Detect which cell encompasses the target text, then output its [X, Y] center coordinate. 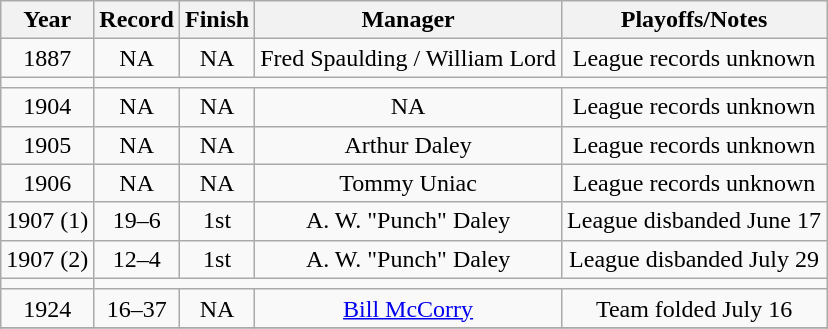
League disbanded July 29 [694, 259]
1907 (2) [48, 259]
Playoffs/Notes [694, 20]
12–4 [137, 259]
Record [137, 20]
Finish [218, 20]
1904 [48, 107]
1887 [48, 58]
League disbanded June 17 [694, 221]
1905 [48, 145]
1906 [48, 183]
Team folded July 16 [694, 308]
Fred Spaulding / William Lord [408, 58]
Bill McCorry [408, 308]
1907 (1) [48, 221]
19–6 [137, 221]
Tommy Uniac [408, 183]
Arthur Daley [408, 145]
1924 [48, 308]
Manager [408, 20]
16–37 [137, 308]
Year [48, 20]
